Locate the cell with the specified text and output its [X, Y] center coordinate. 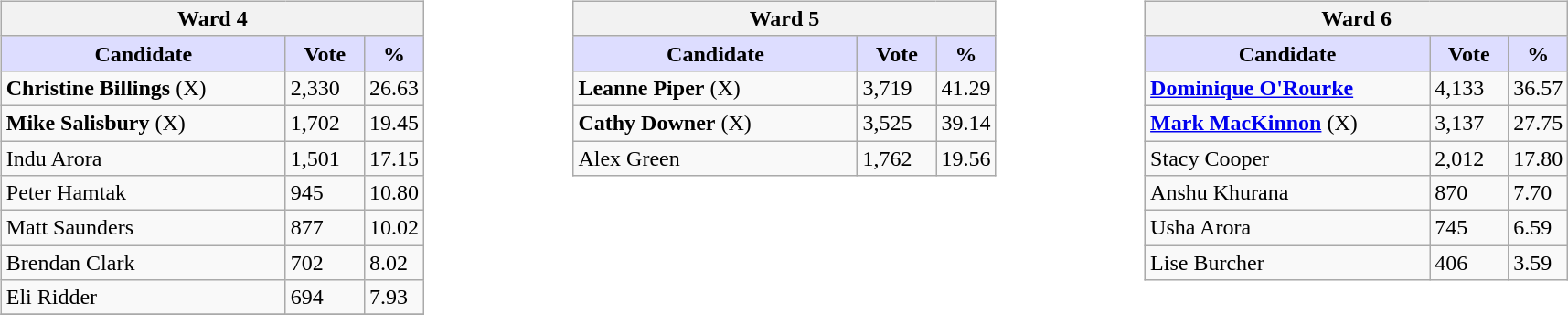
8.02 [393, 263]
694 [325, 298]
Alex Green [715, 158]
41.29 [965, 88]
Dominique O'Rourke [1287, 88]
Christine Billings (X) [143, 88]
Indu Arora [143, 158]
Stacy Cooper [1287, 158]
39.14 [965, 123]
1,501 [325, 158]
Eli Ridder [143, 298]
Brendan Clark [143, 263]
Matt Saunders [143, 228]
1,762 [897, 158]
17.15 [393, 158]
10.02 [393, 228]
Ward 5 [784, 18]
3,525 [897, 123]
406 [1469, 263]
Peter Hamtak [143, 193]
Usha Arora [1287, 228]
Mark MacKinnon (X) [1287, 123]
19.56 [965, 158]
Mike Salisbury (X) [143, 123]
945 [325, 193]
Cathy Downer (X) [715, 123]
745 [1469, 228]
702 [325, 263]
26.63 [393, 88]
Ward 6 [1357, 18]
10.80 [393, 193]
7.70 [1538, 193]
36.57 [1538, 88]
19.45 [393, 123]
Ward 4 [212, 18]
7.93 [393, 298]
Anshu Khurana [1287, 193]
4,133 [1469, 88]
17.80 [1538, 158]
Leanne Piper (X) [715, 88]
3,137 [1469, 123]
Lise Burcher [1287, 263]
6.59 [1538, 228]
877 [325, 228]
3,719 [897, 88]
2,330 [325, 88]
3.59 [1538, 263]
1,702 [325, 123]
2,012 [1469, 158]
27.75 [1538, 123]
870 [1469, 193]
